Capture the cell that displays the provided text and extract its (x, y) central coordinate. 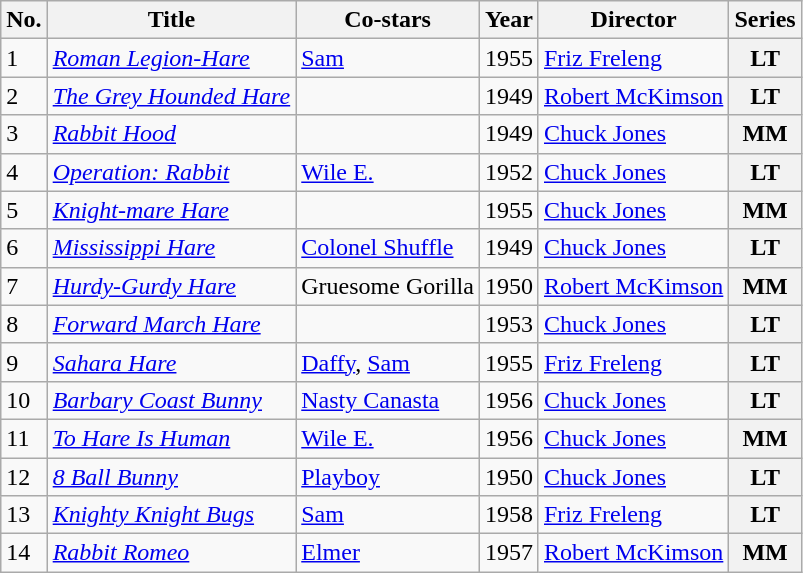
Roman Legion-Hare (172, 58)
12 (24, 477)
The Grey Hounded Hare (172, 96)
Title (172, 20)
4 (24, 172)
Knight-mare Hare (172, 210)
10 (24, 400)
Operation: Rabbit (172, 172)
1953 (508, 324)
13 (24, 515)
Forward March Hare (172, 324)
Co-stars (388, 20)
1 (24, 58)
5 (24, 210)
3 (24, 134)
To Hare Is Human (172, 438)
Rabbit Hood (172, 134)
Playboy (388, 477)
6 (24, 248)
14 (24, 553)
Sahara Hare (172, 362)
Rabbit Romeo (172, 553)
Colonel Shuffle (388, 248)
Mississippi Hare (172, 248)
No. (24, 20)
2 (24, 96)
Year (508, 20)
1957 (508, 553)
1952 (508, 172)
Nasty Canasta (388, 400)
Series (765, 20)
Gruesome Gorilla (388, 286)
Knighty Knight Bugs (172, 515)
Daffy, Sam (388, 362)
Hurdy-Gurdy Hare (172, 286)
8 Ball Bunny (172, 477)
11 (24, 438)
Director (633, 20)
Barbary Coast Bunny (172, 400)
1958 (508, 515)
Elmer (388, 553)
9 (24, 362)
7 (24, 286)
8 (24, 324)
